Pinpoint the cell where the given text exists, returning its (x, y) midpoint coordinate. 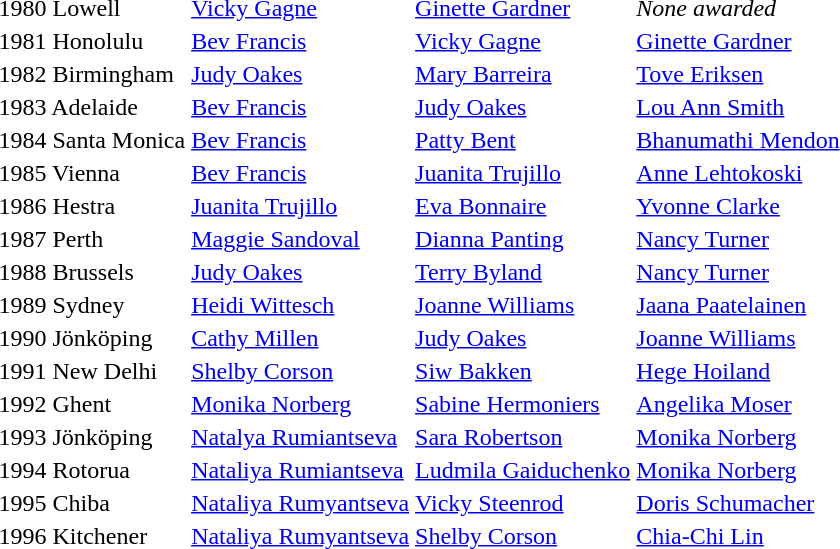
Nataliya Rumyantseva (300, 503)
Terry Byland (523, 272)
Mary Barreira (523, 74)
Joanne Williams (523, 305)
Heidi Wittesch (300, 305)
Shelby Corson (300, 371)
Nataliya Rumiantseva (300, 470)
Sabine Hermoniers (523, 404)
Dianna Panting (523, 239)
Patty Bent (523, 140)
Vicky Steenrod (523, 503)
Sara Robertson (523, 437)
Siw Bakken (523, 371)
Eva Bonnaire (523, 206)
Vicky Gagne (523, 41)
Maggie Sandoval (300, 239)
Ludmila Gaiduchenko (523, 470)
Natalya Rumiantseva (300, 437)
Monika Norberg (300, 404)
Cathy Millen (300, 338)
